Return [X, Y] of the center of cell containing provided text 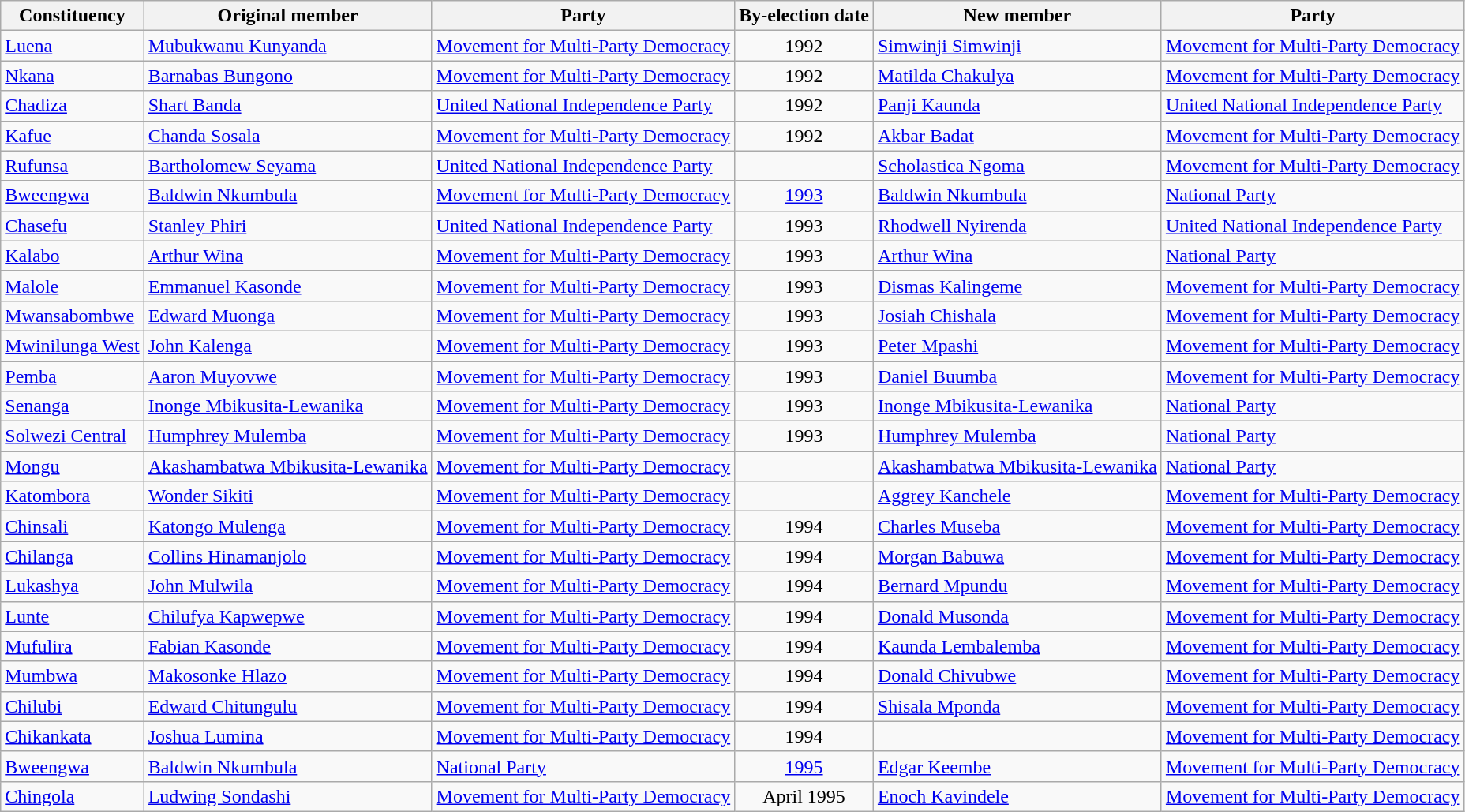
Matilda Chakulya [1017, 76]
Makosonke Hlazo [287, 676]
John Mulwila [287, 586]
Kafue [73, 136]
Barnabas Bungono [287, 76]
Ludwing Sondashi [287, 796]
Emmanuel Kasonde [287, 286]
Rufunsa [73, 166]
Malole [73, 286]
Katongo Mulenga [287, 526]
Akbar Badat [1017, 136]
Mufulira [73, 646]
Edward Chitungulu [287, 706]
Chadiza [73, 106]
Aggrey Kanchele [1017, 496]
Kaunda Lembalemba [1017, 646]
Lukashya [73, 586]
Mwansabombwe [73, 316]
Chinsali [73, 526]
Chikankata [73, 736]
Pemba [73, 376]
Original member [287, 16]
Collins Hinamanjolo [287, 556]
Donald Chivubwe [1017, 676]
Joshua Lumina [287, 736]
Fabian Kasonde [287, 646]
Nkana [73, 76]
Wonder Sikiti [287, 496]
April 1995 [804, 796]
Chilubi [73, 706]
Katombora [73, 496]
Mumbwa [73, 676]
Stanley Phiri [287, 226]
By-election date [804, 16]
Daniel Buumba [1017, 376]
Kalabo [73, 256]
Morgan Babuwa [1017, 556]
Scholastica Ngoma [1017, 166]
Luena [73, 46]
Chasefu [73, 226]
Solwezi Central [73, 436]
1995 [804, 766]
Chilufya Kapwepwe [287, 616]
Enoch Kavindele [1017, 796]
Senanga [73, 406]
Bartholomew Seyama [287, 166]
Donald Musonda [1017, 616]
Mubukwanu Kunyanda [287, 46]
Edward Muonga [287, 316]
Shart Banda [287, 106]
John Kalenga [287, 346]
Chanda Sosala [287, 136]
Rhodwell Nyirenda [1017, 226]
Shisala Mponda [1017, 706]
Simwinji Simwinji [1017, 46]
Lunte [73, 616]
Peter Mpashi [1017, 346]
New member [1017, 16]
Mwinilunga West [73, 346]
Aaron Muyovwe [287, 376]
Dismas Kalingeme [1017, 286]
Chilanga [73, 556]
Charles Museba [1017, 526]
Josiah Chishala [1017, 316]
Constituency [73, 16]
Panji Kaunda [1017, 106]
Edgar Keembe [1017, 766]
Mongu [73, 466]
Chingola [73, 796]
Bernard Mpundu [1017, 586]
